Extract the (x, y) coordinate from the center of the cell holding the provided text.  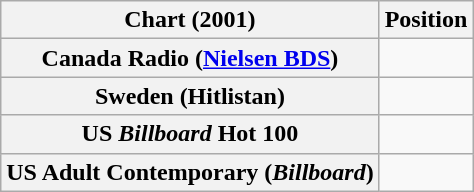
Chart (2001) (190, 20)
Sweden (Hitlistan) (190, 96)
Position (426, 20)
Canada Radio (Nielsen BDS) (190, 58)
US Billboard Hot 100 (190, 134)
US Adult Contemporary (Billboard) (190, 172)
